Search for the cell housing the specified text and yield its [x, y] center coordinate. 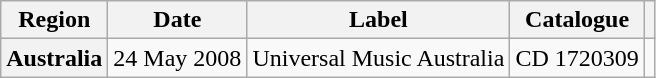
Australia [54, 58]
24 May 2008 [178, 58]
CD 1720309 [577, 58]
Universal Music Australia [378, 58]
Region [54, 20]
Label [378, 20]
Date [178, 20]
Catalogue [577, 20]
